Extract the (X, Y) coordinate from the center of the cell holding the provided text.  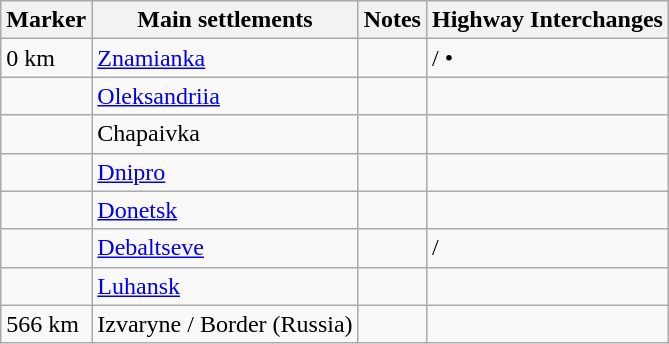
566 km (46, 324)
Highway Interchanges (547, 20)
Izvaryne / Border (Russia) (225, 324)
0 km (46, 58)
Donetsk (225, 210)
Znamianka (225, 58)
Notes (392, 20)
Oleksandriia (225, 96)
Marker (46, 20)
/ (547, 248)
Debaltseve (225, 248)
Luhansk (225, 286)
Dnipro (225, 172)
/ • (547, 58)
Chapaivka (225, 134)
Main settlements (225, 20)
